Pinpoint the cell where the given text exists, returning its [x, y] midpoint coordinate. 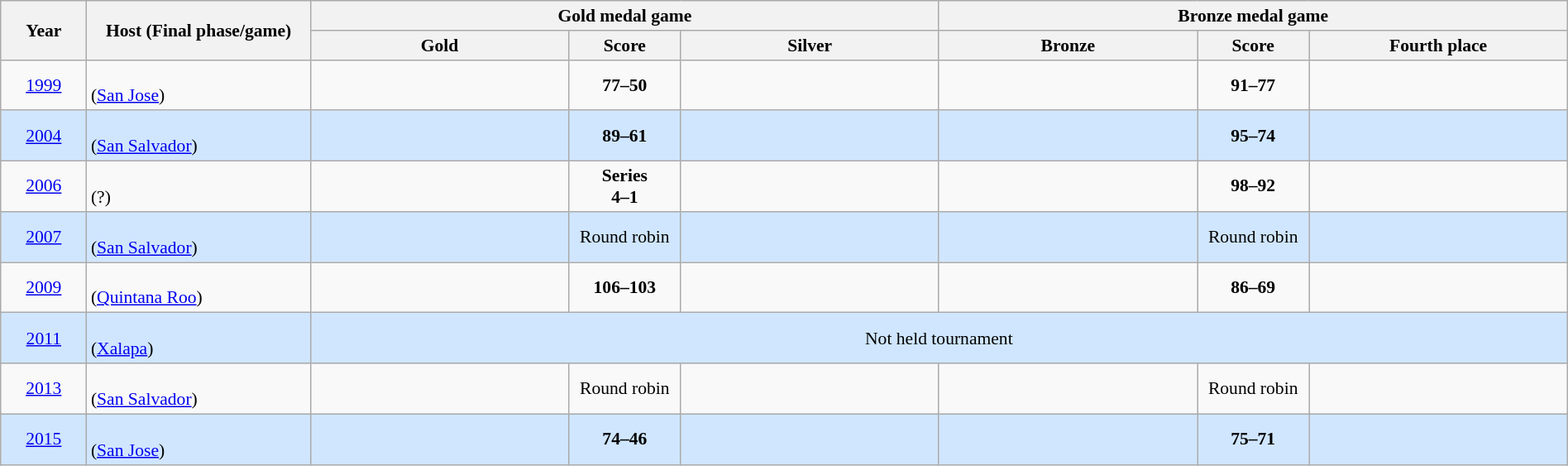
Series4–1 [625, 187]
Gold medal game [624, 16]
(?) [198, 187]
Year [44, 30]
106–103 [625, 288]
Silver [810, 46]
2011 [44, 338]
77–50 [625, 84]
74–46 [625, 439]
95–74 [1254, 136]
(Quintana Roo) [198, 288]
Fourth place [1438, 46]
2015 [44, 439]
Bronze [1068, 46]
Host (Final phase/game) [198, 30]
(Xalapa) [198, 338]
98–92 [1254, 187]
75–71 [1254, 439]
2006 [44, 187]
2013 [44, 389]
1999 [44, 84]
Bronze medal game [1253, 16]
2009 [44, 288]
86–69 [1254, 288]
2004 [44, 136]
Not held tournament [939, 338]
2007 [44, 237]
91–77 [1254, 84]
Gold [439, 46]
89–61 [625, 136]
